Identify which cell holds the provided text, then report its (X, Y) central coordinate. 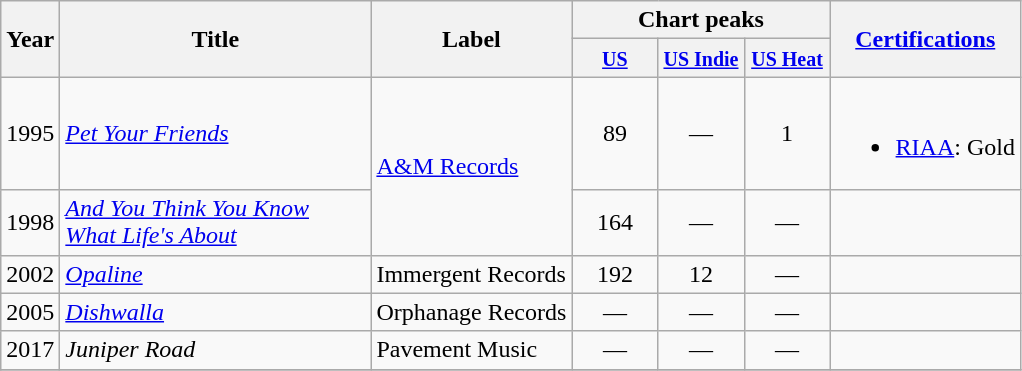
2017 (30, 350)
1995 (30, 134)
Immergent Records (472, 274)
RIAA: Gold (925, 134)
Juniper Road (216, 350)
Chart peaks (701, 20)
12 (701, 274)
164 (615, 222)
1 (787, 134)
Certifications (925, 39)
Pavement Music (472, 350)
Orphanage Records (472, 312)
US (615, 58)
1998 (30, 222)
And You Think You Know What Life's About (216, 222)
192 (615, 274)
Pet Your Friends (216, 134)
US Heat (787, 58)
Title (216, 39)
2005 (30, 312)
89 (615, 134)
Dishwalla (216, 312)
Label (472, 39)
2002 (30, 274)
US Indie (701, 58)
Opaline (216, 274)
A&M Records (472, 166)
Year (30, 39)
